Return [x, y] of the center of cell containing provided text 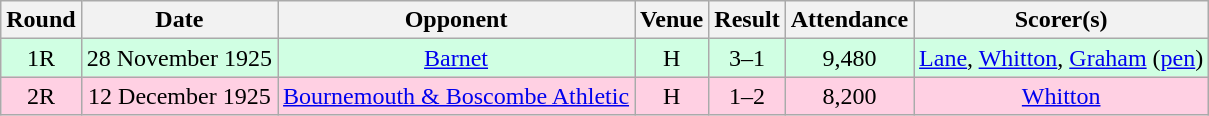
Whitton [1062, 96]
1–2 [747, 96]
Scorer(s) [1062, 20]
2R [41, 96]
Opponent [456, 20]
3–1 [747, 58]
9,480 [849, 58]
Attendance [849, 20]
Round [41, 20]
28 November 1925 [179, 58]
1R [41, 58]
Barnet [456, 58]
8,200 [849, 96]
Result [747, 20]
Bournemouth & Boscombe Athletic [456, 96]
Date [179, 20]
Venue [672, 20]
12 December 1925 [179, 96]
Lane, Whitton, Graham (pen) [1062, 58]
